Capture the cell that displays the provided text and extract its [x, y] central coordinate. 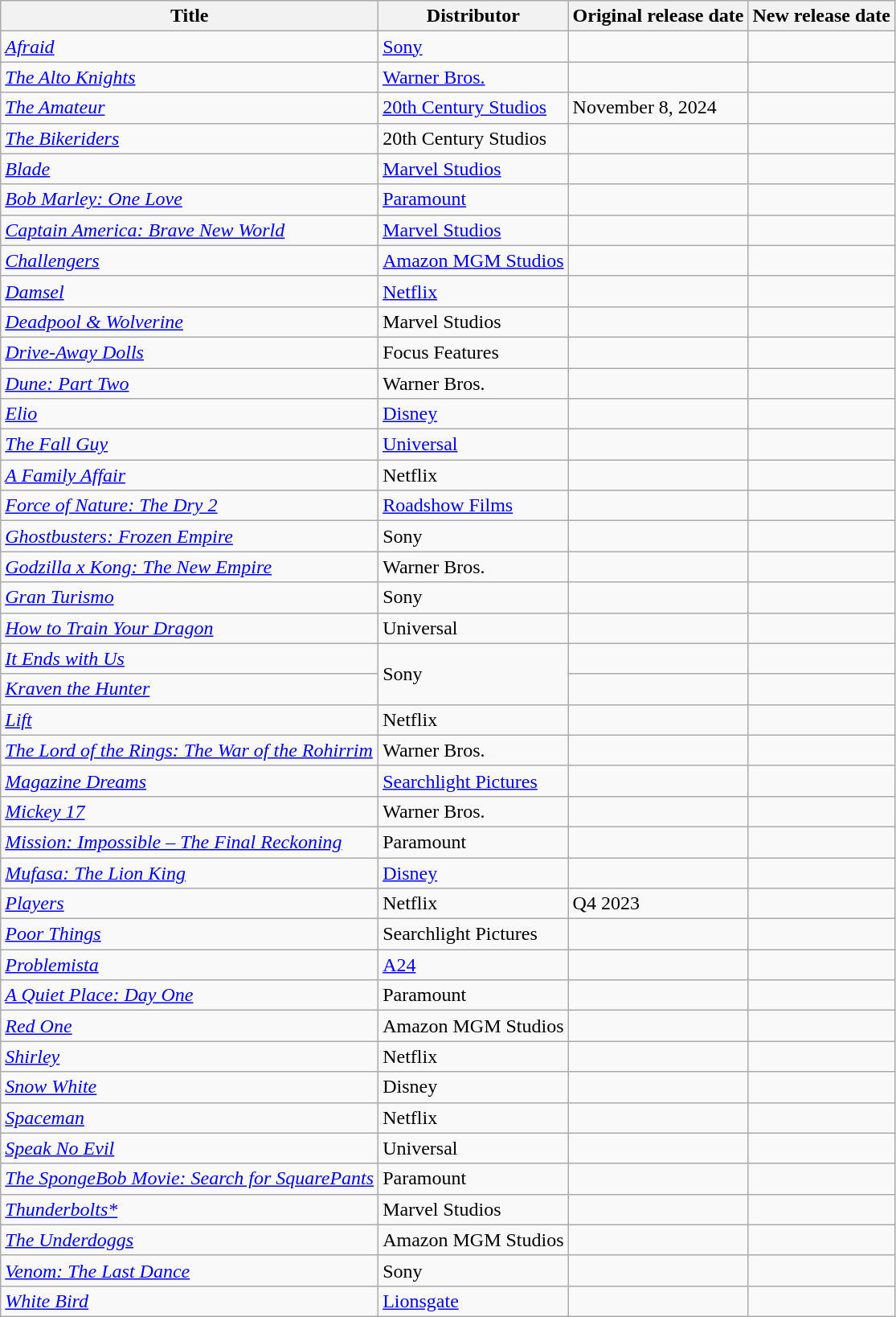
The Amateur [190, 108]
New release date [821, 16]
Godzilla x Kong: The New Empire [190, 567]
Force of Nature: The Dry 2 [190, 506]
Challengers [190, 261]
Roadshow Films [473, 506]
A Quiet Place: Day One [190, 995]
Venom: The Last Dance [190, 1270]
The Underdoggs [190, 1240]
Original release date [658, 16]
Q4 2023 [658, 904]
Speak No Evil [190, 1148]
Thunderbolts* [190, 1209]
Mufasa: The Lion King [190, 872]
Magazine Dreams [190, 781]
Poor Things [190, 934]
Drive-Away Dolls [190, 352]
White Bird [190, 1301]
Damsel [190, 291]
It Ends with Us [190, 658]
The SpongeBob Movie: Search for SquarePants [190, 1179]
Kraven the Hunter [190, 689]
Snow White [190, 1087]
How to Train Your Dragon [190, 628]
The Alto Knights [190, 77]
Elio [190, 414]
The Fall Guy [190, 445]
Title [190, 16]
Bob Marley: One Love [190, 199]
Blade [190, 169]
Gran Turismo [190, 597]
Captain America: Brave New World [190, 230]
Shirley [190, 1056]
Afraid [190, 47]
Deadpool & Wolverine [190, 322]
Ghostbusters: Frozen Empire [190, 536]
Distributor [473, 16]
Mission: Impossible – The Final Reckoning [190, 842]
The Bikeriders [190, 138]
Mickey 17 [190, 811]
Problemista [190, 965]
A Family Affair [190, 475]
Lionsgate [473, 1301]
Spaceman [190, 1118]
November 8, 2024 [658, 108]
A24 [473, 965]
Players [190, 904]
Dune: Part Two [190, 384]
Red One [190, 1026]
Lift [190, 720]
The Lord of the Rings: The War of the Rohirrim [190, 750]
Focus Features [473, 352]
